Scan for the cell matching the given text and deliver its [X, Y] coordinate at center. 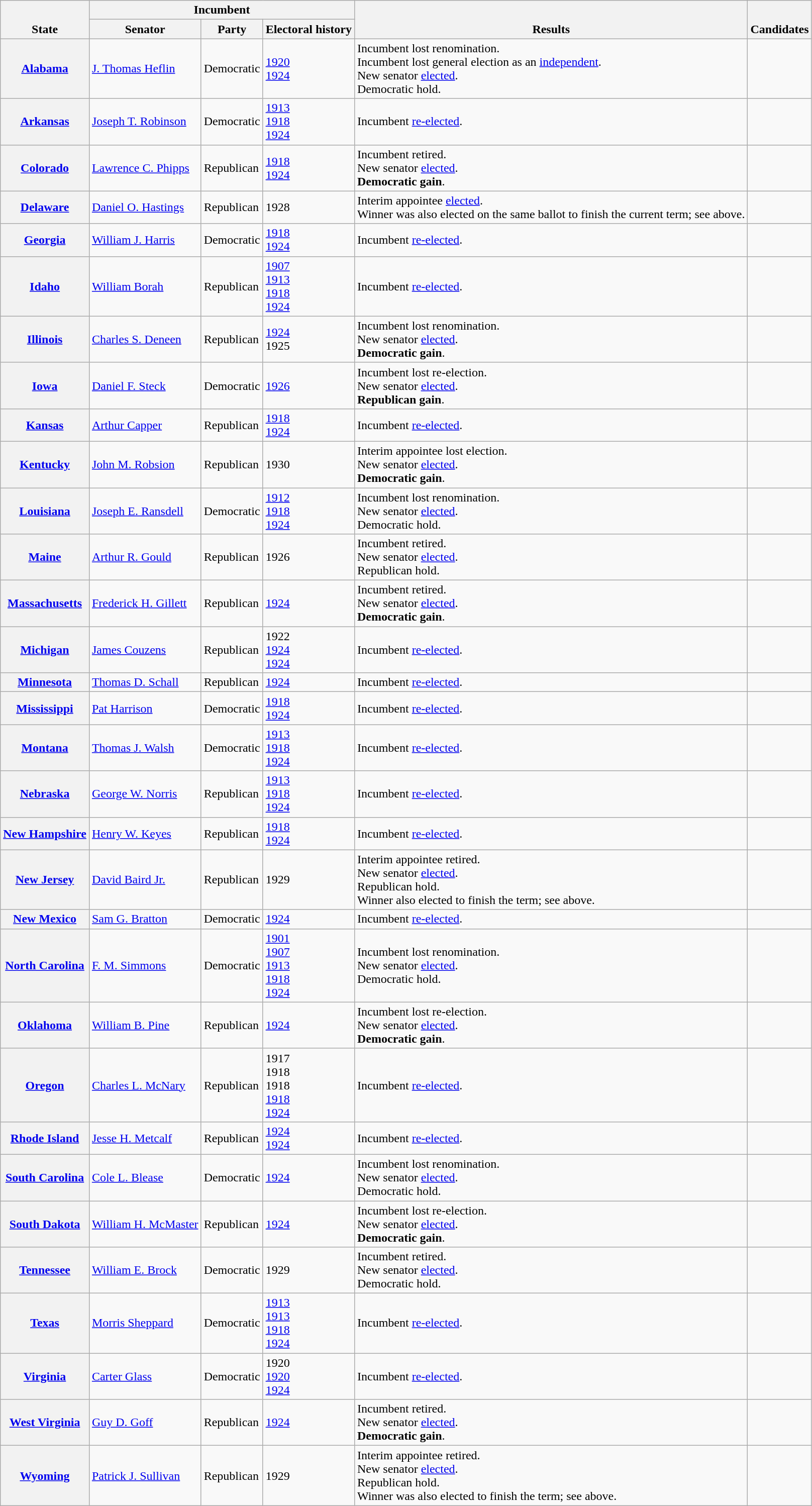
Party [232, 29]
Patrick J. Sullivan [145, 1475]
William E. Brock [145, 1270]
Nebraska [45, 794]
Minnesota [45, 682]
J. Thomas Heflin [145, 68]
William H. McMaster [145, 1224]
1913 191319181924 [309, 1324]
1917 1918 1918 19181924 [309, 1085]
Thomas J. Walsh [145, 748]
Iowa [45, 385]
Mississippi [45, 709]
Arthur Capper [145, 425]
State [45, 20]
Charles L. McNary [145, 1085]
Candidates [780, 20]
19011907191319181924 [309, 965]
Frederick H. Gillett [145, 604]
Kansas [45, 425]
Electoral history [309, 29]
New Jersey [45, 879]
Wyoming [45, 1475]
Daniel O. Hastings [145, 207]
1928 [309, 207]
New Hampshire [45, 833]
Oregon [45, 1085]
1924 1924 [309, 1138]
1920 1920 1924 [309, 1376]
Arthur R. Gould [145, 557]
Louisiana [45, 511]
Illinois [45, 339]
William B. Pine [145, 1025]
West Virginia [45, 1423]
Delaware [45, 207]
Results [551, 20]
1920 1924 [309, 68]
John M. Robsion [145, 464]
Incumbent lost renomination.New senator elected.Democratic gain. [551, 339]
Daniel F. Steck [145, 385]
Sam G. Bratton [145, 919]
Thomas D. Schall [145, 682]
Joseph T. Robinson [145, 122]
David Baird Jr. [145, 879]
Morris Sheppard [145, 1324]
George W. Norris [145, 794]
Maine [45, 557]
Rhode Island [45, 1138]
Charles S. Deneen [145, 339]
South Dakota [45, 1224]
Montana [45, 748]
North Carolina [45, 965]
William J. Harris [145, 240]
New Mexico [45, 919]
1907191319181924 [309, 286]
1922 1924 1924 [309, 650]
Henry W. Keyes [145, 833]
Alabama [45, 68]
191219181924 [309, 511]
1930 [309, 464]
Georgia [45, 240]
Senator [145, 29]
Joseph E. Ransdell [145, 511]
Interim appointee retired.New senator elected.Republican hold.Winner also elected to finish the term; see above. [551, 879]
Oklahoma [45, 1025]
Tennessee [45, 1270]
Kentucky [45, 464]
Cole L. Blease [145, 1177]
Incumbent lost re-election.New senator elected.Republican gain. [551, 385]
Interim appointee elected.Winner was also elected on the same ballot to finish the current term; see above. [551, 207]
James Couzens [145, 650]
Interim appointee lost election.New senator elected.Democratic gain. [551, 464]
Pat Harrison [145, 709]
Incumbent [222, 10]
Carter Glass [145, 1376]
Virginia [45, 1376]
Texas [45, 1324]
South Carolina [45, 1177]
Colorado [45, 168]
19241925 [309, 339]
Idaho [45, 286]
Interim appointee retired.New senator elected.Republican hold.Winner was also elected to finish the term; see above. [551, 1475]
William Borah [145, 286]
Incumbent retired.New senator elected.Democratic hold. [551, 1270]
Massachusetts [45, 604]
Lawrence C. Phipps [145, 168]
F. M. Simmons [145, 965]
Michigan [45, 650]
Jesse H. Metcalf [145, 1138]
Incumbent retired.New senator elected.Republican hold. [551, 557]
Arkansas [45, 122]
Guy D. Goff [145, 1423]
Incumbent lost renomination.Incumbent lost general election as an independent.New senator elected.Democratic hold. [551, 68]
